Extract the [x, y] coordinate from the center of the cell holding the provided text.  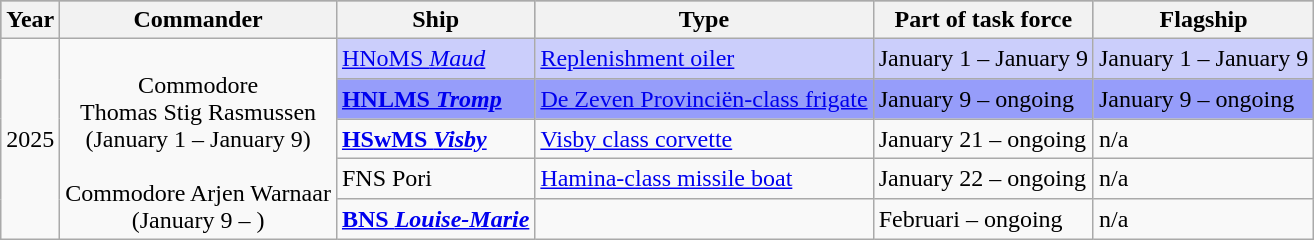
Februari – ongoing [983, 219]
January 21 – ongoing [983, 139]
Year [30, 20]
Type [704, 20]
Flagship [1203, 20]
Hamina-class missile boat [704, 179]
2025 [30, 139]
Replenishment oiler [704, 59]
De Zeven Provinciën-class frigate [704, 99]
Commander [198, 20]
HNoMS Maud [435, 59]
Visby class corvette [704, 139]
Commodore Thomas Stig Rasmussen(January 1 – January 9) Commodore Arjen Warnaar(January 9 – ) [198, 139]
HNLMS Tromp [435, 99]
Part of task force [983, 20]
Ship [435, 20]
January 22 – ongoing [983, 179]
HSwMS Visby [435, 139]
BNS Louise-Marie [435, 219]
FNS Pori [435, 179]
